Determine the [x, y] coordinate at the center of the cell enclosing the given text.  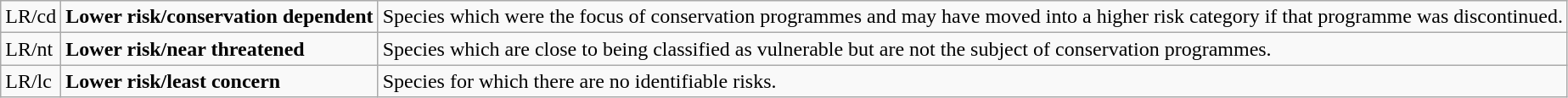
Lower risk/least concern [219, 81]
Species for which there are no identifiable risks. [973, 81]
LR/lc [31, 81]
LR/nt [31, 49]
LR/cd [31, 17]
Species which are close to being classified as vulnerable but are not the subject of conservation programmes. [973, 49]
Lower risk/near threatened [219, 49]
Species which were the focus of conservation programmes and may have moved into a higher risk category if that programme was discontinued. [973, 17]
Lower risk/conservation dependent [219, 17]
